Extract the [X, Y] coordinate from the center of the cell holding the provided text.  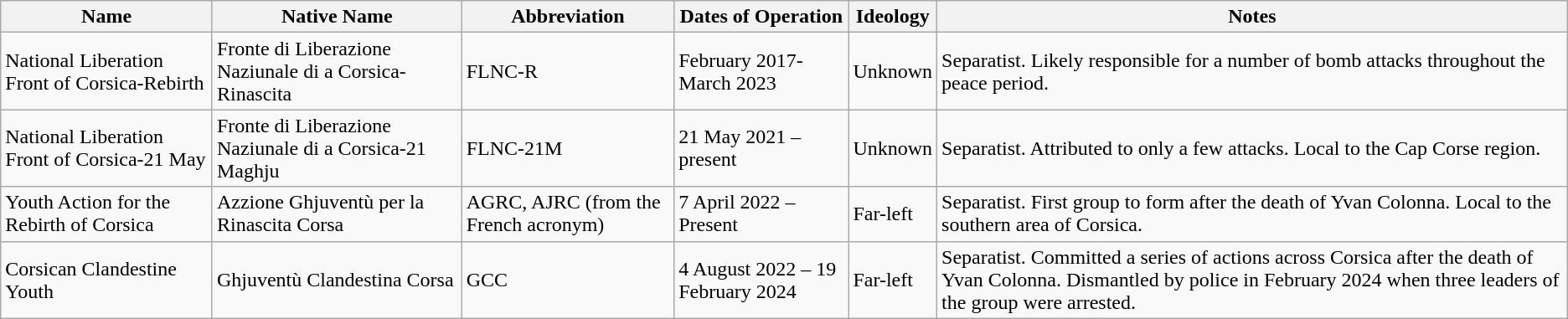
Abbreviation [568, 17]
Separatist. First group to form after the death of Yvan Colonna. Local to the southern area of Corsica. [1253, 214]
21 May 2021 – present [761, 148]
Fronte di Liberazione Naziunale di a Corsica-Rinascita [337, 71]
Ideology [893, 17]
FLNC-R [568, 71]
AGRC, AJRC (from the French acronym) [568, 214]
Separatist. Attributed to only a few attacks. Local to the Cap Corse region. [1253, 148]
Native Name [337, 17]
Youth Action for the Rebirth of Corsica [107, 214]
Separatist. Likely responsible for a number of bomb attacks throughout the peace period. [1253, 71]
Ghjuventù Clandestina Corsa [337, 280]
Corsican Clandestine Youth [107, 280]
Dates of Operation [761, 17]
National Liberation Front of Corsica-21 May [107, 148]
GCC [568, 280]
FLNC-21M [568, 148]
National Liberation Front of Corsica-Rebirth [107, 71]
Azzione Ghjuventù per la Rinascita Corsa [337, 214]
February 2017-March 2023 [761, 71]
7 April 2022 – Present [761, 214]
Fronte di Liberazione Naziunale di a Corsica-21 Maghju [337, 148]
4 August 2022 – 19 February 2024 [761, 280]
Notes [1253, 17]
Name [107, 17]
